Scan for the cell matching the given text and deliver its (X, Y) coordinate at center. 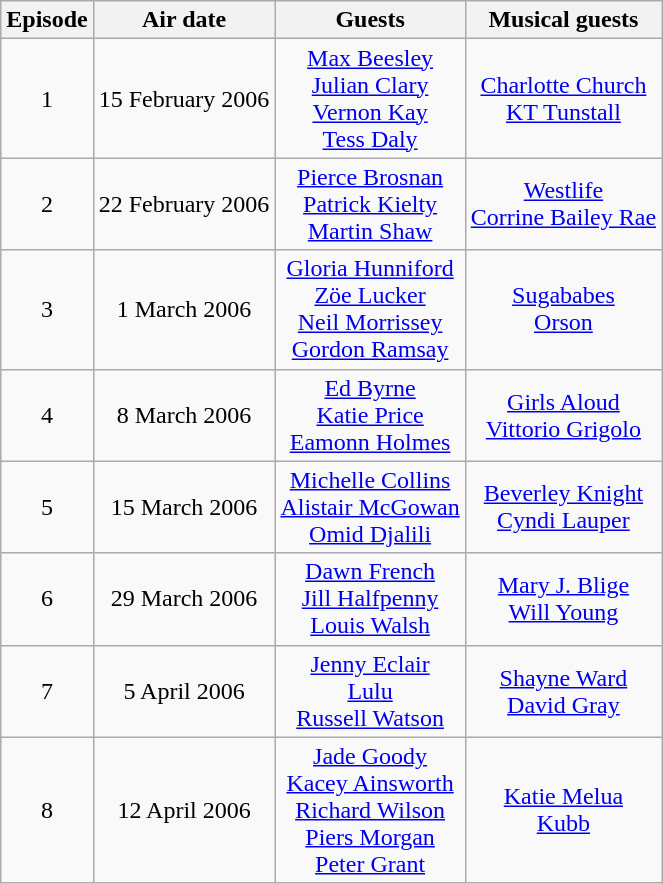
Jenny EclairLuluRussell Watson (370, 691)
Ed ByrneKatie PriceEamonn Holmes (370, 415)
2 (47, 204)
8 March 2006 (184, 415)
Gloria HunnifordZöe LuckerNeil MorrisseyGordon Ramsay (370, 310)
7 (47, 691)
SugababesOrson (563, 310)
Max BeesleyJulian ClaryVernon KayTess Daly (370, 98)
6 (47, 599)
Air date (184, 20)
Musical guests (563, 20)
Charlotte ChurchKT Tunstall (563, 98)
Girls AloudVittorio Grigolo (563, 415)
Mary J. BligeWill Young (563, 599)
Jade GoodyKacey AinsworthRichard WilsonPiers MorganPeter Grant (370, 810)
4 (47, 415)
3 (47, 310)
8 (47, 810)
15 February 2006 (184, 98)
WestlifeCorrine Bailey Rae (563, 204)
5 (47, 507)
15 March 2006 (184, 507)
29 March 2006 (184, 599)
1 March 2006 (184, 310)
1 (47, 98)
5 April 2006 (184, 691)
Shayne WardDavid Gray (563, 691)
Katie MeluaKubb (563, 810)
Michelle CollinsAlistair McGowanOmid Djalili (370, 507)
Guests (370, 20)
Dawn FrenchJill HalfpennyLouis Walsh (370, 599)
Pierce BrosnanPatrick KieltyMartin Shaw (370, 204)
12 April 2006 (184, 810)
22 February 2006 (184, 204)
Episode (47, 20)
Beverley KnightCyndi Lauper (563, 507)
